Find where the given text appears and provide that cell's center as (x, y) coordinate. 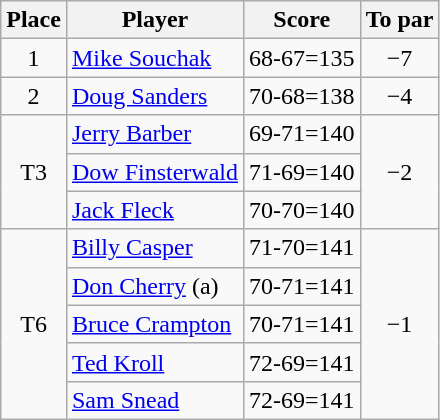
1 (34, 58)
71-70=141 (302, 248)
−4 (400, 96)
−2 (400, 172)
To par (400, 20)
Jack Fleck (154, 210)
Jerry Barber (154, 134)
−1 (400, 324)
Sam Snead (154, 400)
71-69=140 (302, 172)
Doug Sanders (154, 96)
T6 (34, 324)
69-71=140 (302, 134)
Mike Souchak (154, 58)
2 (34, 96)
Score (302, 20)
Ted Kroll (154, 362)
68-67=135 (302, 58)
Dow Finsterwald (154, 172)
Don Cherry (a) (154, 286)
Player (154, 20)
T3 (34, 172)
Billy Casper (154, 248)
70-68=138 (302, 96)
−7 (400, 58)
Bruce Crampton (154, 324)
Place (34, 20)
70-70=140 (302, 210)
